Provide the (x, y) coordinate of the cell's center where the given text is located.  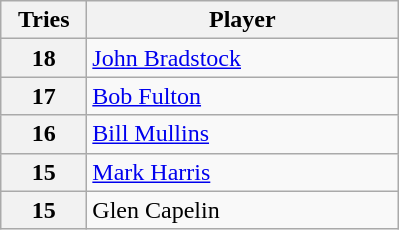
Tries (44, 20)
Glen Capelin (242, 210)
Mark Harris (242, 172)
Bill Mullins (242, 134)
16 (44, 134)
Player (242, 20)
Bob Fulton (242, 96)
18 (44, 58)
17 (44, 96)
John Bradstock (242, 58)
